For the text-containing cell, return its midpoint in (X, Y) coordinate format. 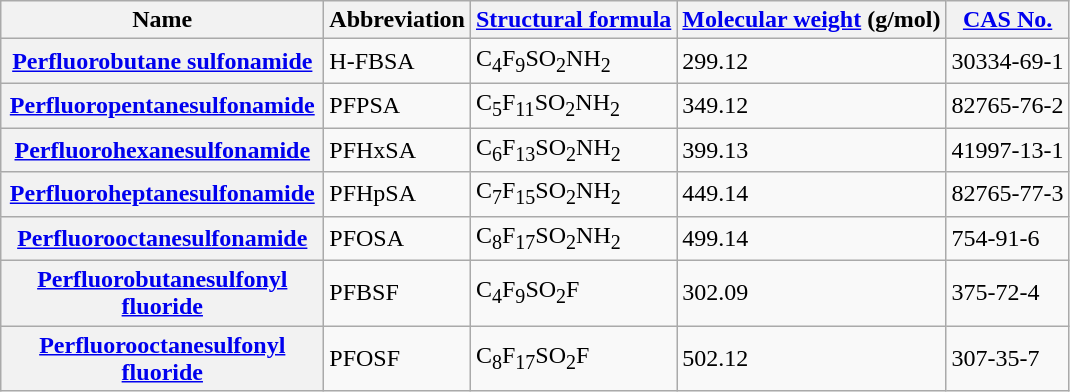
Perfluorobutanesulfonyl fluoride (162, 294)
449.14 (812, 194)
41997-13-1 (1008, 150)
307-35-7 (1008, 358)
PFPSA (398, 105)
30334-69-1 (1008, 61)
CAS No. (1008, 20)
349.12 (812, 105)
C6F13SO2NH2 (573, 150)
Name (162, 20)
502.12 (812, 358)
C8F17SO2F (573, 358)
C4F9SO2F (573, 294)
H-FBSA (398, 61)
299.12 (812, 61)
302.09 (812, 294)
C8F17SO2NH2 (573, 238)
C7F15SO2NH2 (573, 194)
375-72-4 (1008, 294)
Perfluorohexanesulfonamide (162, 150)
Abbreviation (398, 20)
PFOSF (398, 358)
Molecular weight (g/mol) (812, 20)
499.14 (812, 238)
Perfluorooctanesulfonyl fluoride (162, 358)
PFOSA (398, 238)
Perfluoroheptanesulfonamide (162, 194)
82765-77-3 (1008, 194)
Perfluoropentanesulfonamide (162, 105)
82765-76-2 (1008, 105)
399.13 (812, 150)
PFHxSA (398, 150)
Structural formula (573, 20)
PFHpSA (398, 194)
C5F11SO2NH2 (573, 105)
PFBSF (398, 294)
754-91-6 (1008, 238)
C4F9SO2NH2 (573, 61)
Perfluorobutane sulfonamide (162, 61)
Perfluorooctanesulfonamide (162, 238)
